Extract the (X, Y) coordinate from the center of the cell holding the provided text.  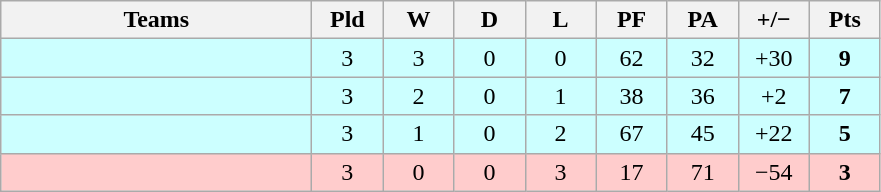
+2 (774, 96)
+30 (774, 58)
36 (702, 96)
Pld (348, 20)
−54 (774, 172)
17 (632, 172)
D (490, 20)
71 (702, 172)
L (560, 20)
+/− (774, 20)
38 (632, 96)
32 (702, 58)
+22 (774, 134)
PF (632, 20)
62 (632, 58)
45 (702, 134)
67 (632, 134)
5 (844, 134)
7 (844, 96)
W (418, 20)
9 (844, 58)
PA (702, 20)
Teams (156, 20)
Pts (844, 20)
